For the text-containing cell, return its midpoint in (x, y) coordinate format. 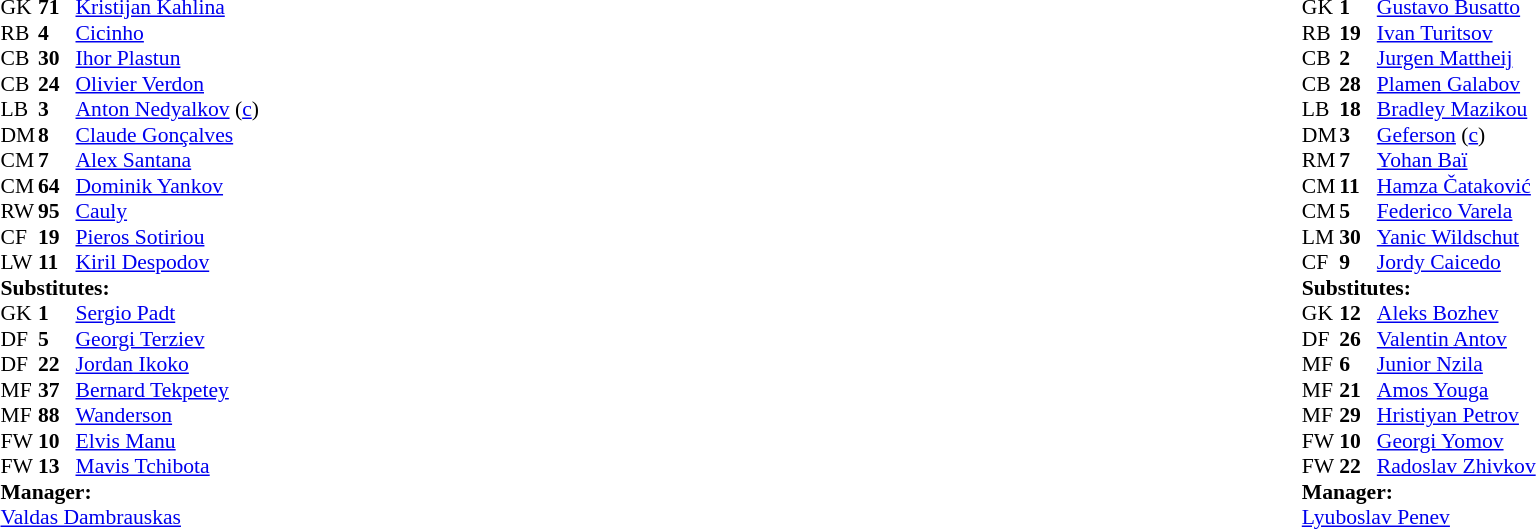
Jurgen Mattheij (1456, 59)
29 (1358, 415)
LW (19, 263)
Bradley Mazikou (1456, 109)
Yanic Wildschut (1456, 237)
Kiril Despodov (168, 263)
Elvis Manu (168, 441)
13 (57, 467)
Amos Youga (1456, 390)
6 (1358, 365)
Sergio Padt (168, 313)
Ihor Plastun (168, 59)
2 (1358, 59)
1 (57, 313)
88 (57, 415)
Jordan Ikoko (168, 365)
Cicinho (168, 33)
LM (1321, 237)
64 (57, 186)
Pieros Sotiriou (168, 237)
37 (57, 390)
Valentin Antov (1456, 339)
Mavis Tchibota (168, 467)
Hamza Čataković (1456, 186)
Wanderson (168, 415)
24 (57, 84)
Junior Nzila (1456, 365)
Jordy Caicedo (1456, 263)
18 (1358, 109)
21 (1358, 390)
Cauly (168, 211)
Bernard Tekpetey (168, 390)
Dominik Yankov (168, 186)
9 (1358, 263)
Plamen Galabov (1456, 84)
Claude Gonçalves (168, 135)
95 (57, 211)
Alex Santana (168, 161)
28 (1358, 84)
Georgi Yomov (1456, 441)
Georgi Terziev (168, 339)
Yohan Baï (1456, 161)
12 (1358, 313)
RW (19, 211)
RM (1321, 161)
Aleks Bozhev (1456, 313)
Hristiyan Petrov (1456, 415)
8 (57, 135)
Federico Varela (1456, 211)
4 (57, 33)
Anton Nedyalkov (c) (168, 109)
Radoslav Zhivkov (1456, 467)
Geferson (c) (1456, 135)
Ivan Turitsov (1456, 33)
26 (1358, 339)
Olivier Verdon (168, 84)
